Pinpoint the cell where the given text exists, returning its (X, Y) midpoint coordinate. 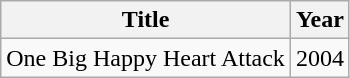
One Big Happy Heart Attack (146, 58)
Year (320, 20)
2004 (320, 58)
Title (146, 20)
